For the text-containing cell, return its midpoint in [x, y] coordinate format. 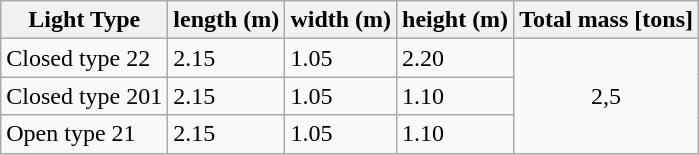
length (m) [226, 20]
Closed type 201 [84, 96]
width (m) [341, 20]
2.20 [456, 58]
Open type 21 [84, 134]
Total mass [tons] [606, 20]
2,5 [606, 96]
height (m) [456, 20]
Light Type [84, 20]
Closed type 22 [84, 58]
